Detect which cell encompasses the target text, then output its (X, Y) center coordinate. 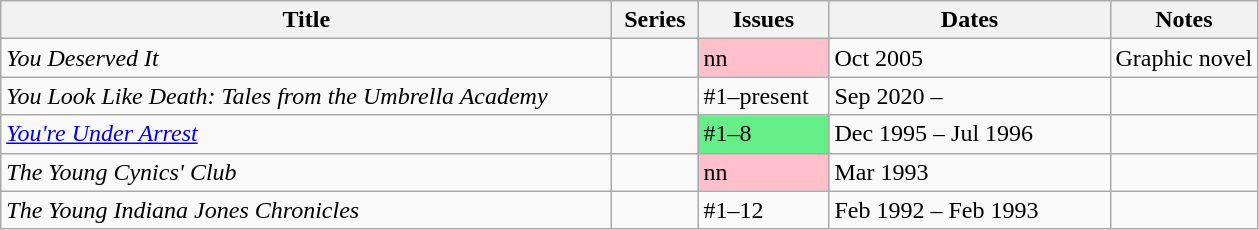
#1–present (764, 96)
Oct 2005 (970, 58)
Title (306, 20)
You're Under Arrest (306, 134)
Issues (764, 20)
The Young Cynics' Club (306, 172)
You Deserved It (306, 58)
Dec 1995 – Jul 1996 (970, 134)
Graphic novel (1184, 58)
Notes (1184, 20)
The Young Indiana Jones Chronicles (306, 210)
#1–8 (764, 134)
Sep 2020 – (970, 96)
You Look Like Death: Tales from the Umbrella Academy (306, 96)
Series (655, 20)
#1–12 (764, 210)
Mar 1993 (970, 172)
Feb 1992 – Feb 1993 (970, 210)
Dates (970, 20)
